Scan for the cell matching the given text and deliver its (X, Y) coordinate at center. 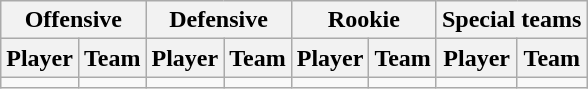
Defensive (218, 20)
Offensive (74, 20)
Rookie (364, 20)
Special teams (511, 20)
